Capture the cell that displays the provided text and extract its (X, Y) central coordinate. 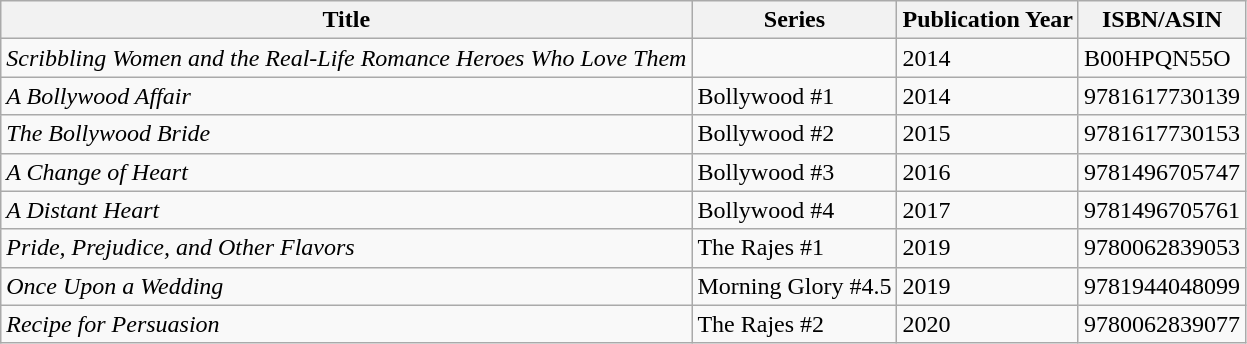
ISBN/ASIN (1162, 20)
A Distant Heart (346, 210)
Scribbling Women and the Real-Life Romance Heroes Who Love Them (346, 58)
Pride, Prejudice, and Other Flavors (346, 248)
2020 (988, 324)
The Bollywood Bride (346, 134)
Title (346, 20)
2016 (988, 172)
9780062839077 (1162, 324)
9781617730153 (1162, 134)
The Rajes #1 (794, 248)
9781617730139 (1162, 96)
The Rajes #2 (794, 324)
9781496705761 (1162, 210)
2017 (988, 210)
Recipe for Persuasion (346, 324)
Bollywood #4 (794, 210)
2015 (988, 134)
Once Upon a Wedding (346, 286)
A Change of Heart (346, 172)
Bollywood #1 (794, 96)
Bollywood #2 (794, 134)
Bollywood #3 (794, 172)
Morning Glory #4.5 (794, 286)
9781944048099 (1162, 286)
Publication Year (988, 20)
B00HPQN55O (1162, 58)
A Bollywood Affair (346, 96)
9780062839053 (1162, 248)
9781496705747 (1162, 172)
Series (794, 20)
